Determine the (X, Y) coordinate at the center of the cell enclosing the given text.  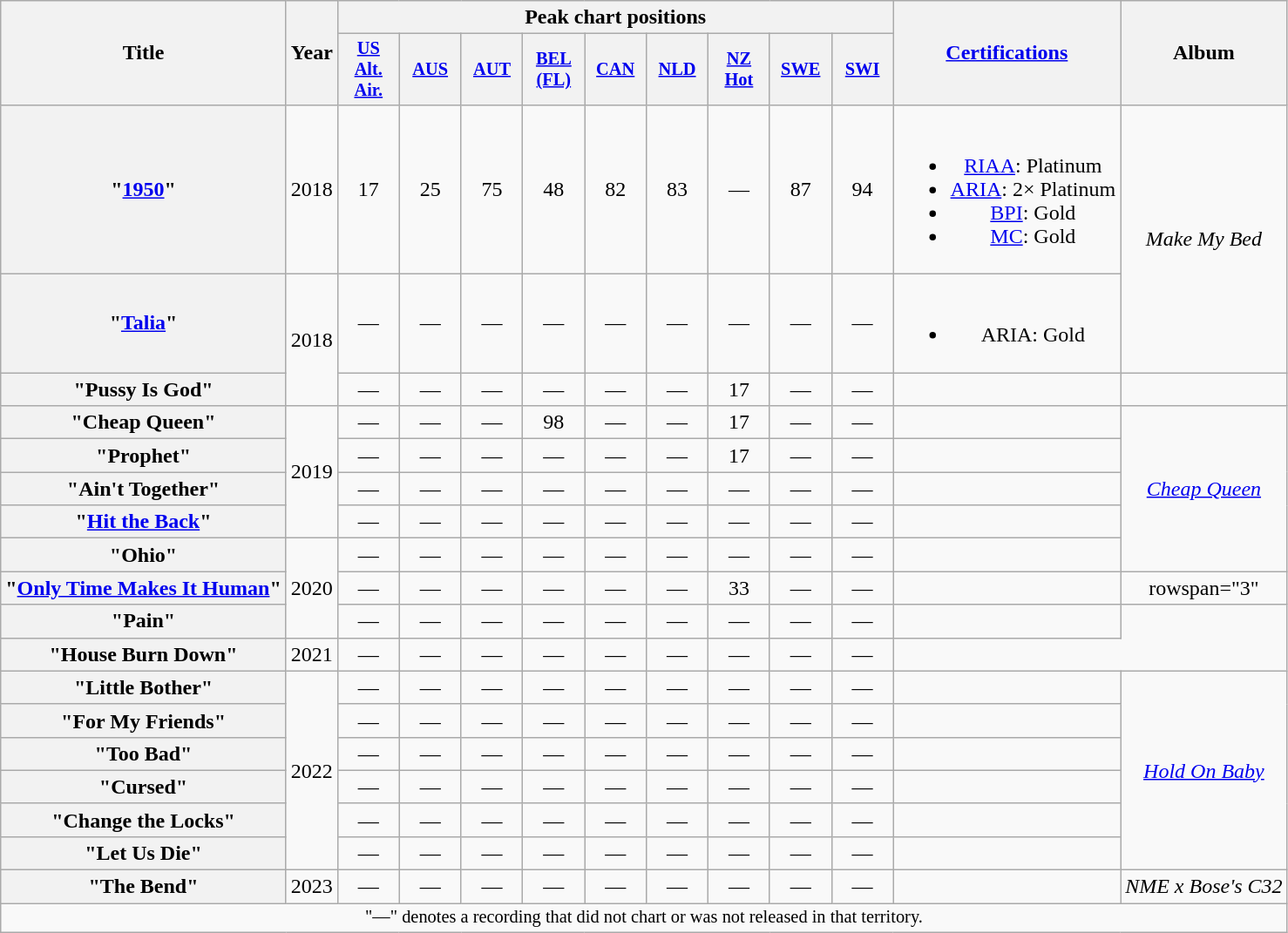
NME x Bose's C32 (1204, 887)
"Too Bad" (144, 754)
NLD (678, 70)
Cheap Queen (1204, 489)
2022 (312, 770)
Make My Bed (1204, 239)
rowspan="3" (1204, 588)
NZHot (739, 70)
"Ohio" (144, 555)
"1950" (144, 189)
Certifications (1007, 53)
BEL(FL) (554, 70)
"Pain" (144, 621)
"Only Time Makes It Human" (144, 588)
"Ain't Together" (144, 489)
2020 (312, 588)
2021 (312, 654)
Year (312, 53)
48 (554, 189)
"Cursed" (144, 787)
Album (1204, 53)
"—" denotes a recording that did not chart or was not released in that territory. (644, 918)
SWE (800, 70)
Title (144, 53)
98 (554, 423)
"Prophet" (144, 456)
CAN (615, 70)
87 (800, 189)
AUS (430, 70)
82 (615, 189)
SWI (863, 70)
"Talia" (144, 324)
2023 (312, 887)
94 (863, 189)
"Pussy Is God" (144, 389)
USAlt.Air. (368, 70)
RIAA: PlatinumARIA: 2× PlatinumBPI: GoldMC: Gold (1007, 189)
"House Burn Down" (144, 654)
"Let Us Die" (144, 853)
"Hit the Back" (144, 522)
75 (491, 189)
ARIA: Gold (1007, 324)
Hold On Baby (1204, 770)
AUT (491, 70)
83 (678, 189)
"Little Bother" (144, 687)
33 (739, 588)
Peak chart positions (615, 17)
"Cheap Queen" (144, 423)
"The Bend" (144, 887)
"For My Friends" (144, 720)
25 (430, 189)
2019 (312, 472)
"Change the Locks" (144, 820)
